Locate the cell with the specified text and output its [X, Y] center coordinate. 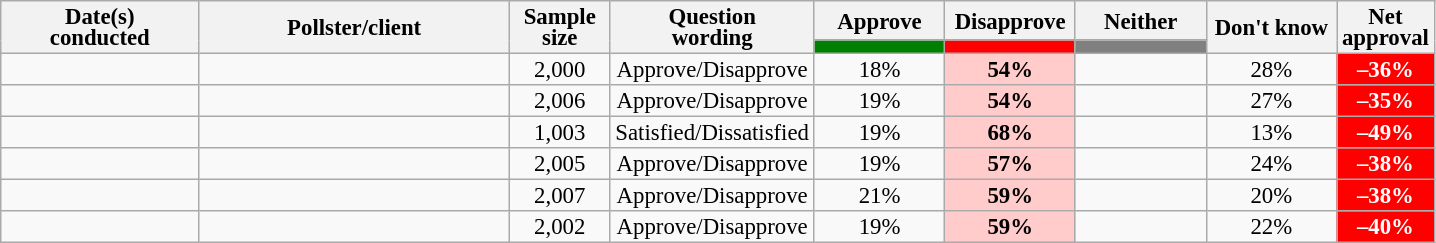
Net approval [1386, 28]
13% [1272, 133]
2,007 [560, 196]
57% [1010, 164]
24% [1272, 164]
18% [880, 70]
–35% [1386, 101]
Satisfied/Dissatisfied [712, 133]
27% [1272, 101]
Neither [1140, 20]
–49% [1386, 133]
Questionwording [712, 28]
2,005 [560, 164]
68% [1010, 133]
Pollster/client [354, 28]
20% [1272, 196]
21% [880, 196]
Don't know [1272, 28]
–36% [1386, 70]
1,003 [560, 133]
Disapprove [1010, 20]
Approve [880, 20]
28% [1272, 70]
Sample size [560, 28]
2,006 [560, 101]
59% [1010, 196]
2,000 [560, 70]
Date(s)conducted [100, 28]
